Output the (X, Y) coordinate of the center of the cell containing the given text.  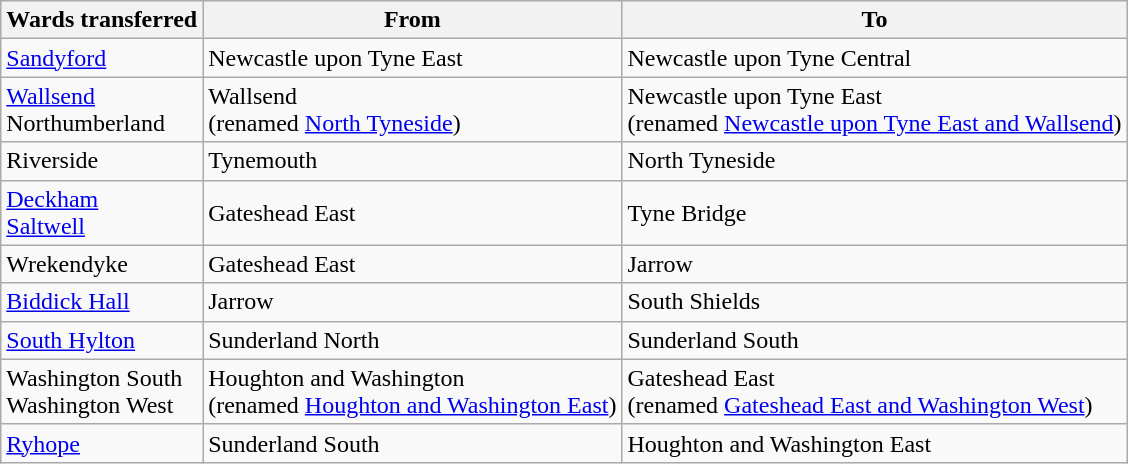
Washington SouthWashington West (102, 392)
South Hylton (102, 340)
Sunderland North (412, 340)
Riverside (102, 161)
Tyne Bridge (874, 212)
North Tyneside (874, 161)
South Shields (874, 302)
DeckhamSaltwell (102, 212)
Newcastle upon Tyne Central (874, 58)
Sandyford (102, 58)
Biddick Hall (102, 302)
Wards transferred (102, 20)
WallsendNorthumberland (102, 110)
Ryhope (102, 443)
Houghton and Washington(renamed Houghton and Washington East) (412, 392)
Tynemouth (412, 161)
Houghton and Washington East (874, 443)
Gateshead East(renamed Gateshead East and Washington West) (874, 392)
Wrekendyke (102, 264)
To (874, 20)
From (412, 20)
Wallsend(renamed North Tyneside) (412, 110)
Newcastle upon Tyne East (412, 58)
Newcastle upon Tyne East(renamed Newcastle upon Tyne East and Wallsend) (874, 110)
